Scan for the cell matching the given text and deliver its [x, y] coordinate at center. 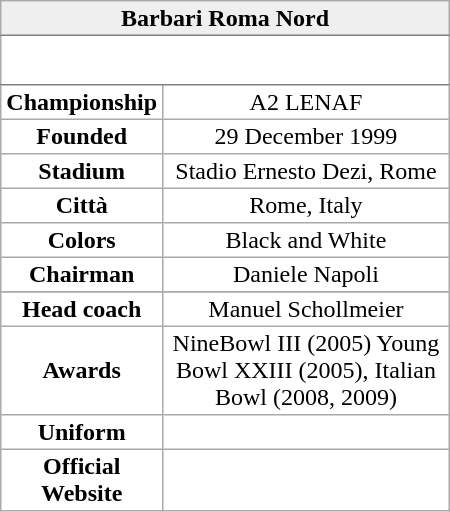
Awards [82, 370]
Daniele Napoli [306, 274]
A2 LENAF [306, 102]
Head coach [82, 309]
Founded [82, 136]
Colors [82, 240]
Chairman [82, 274]
Barbari Roma Nord [225, 18]
Stadium [82, 171]
Official Website [82, 480]
Manuel Schollmeier [306, 309]
29 December 1999 [306, 136]
NineBowl III (2005) Young Bowl XXIII (2005), Italian Bowl (2008, 2009) [306, 370]
Rome, Italy [306, 205]
Black and White [306, 240]
Uniform [82, 432]
Championship [82, 102]
Stadio Ernesto Dezi, Rome [306, 171]
Città [82, 205]
